Output the (X, Y) coordinate of the center of the cell containing the given text.  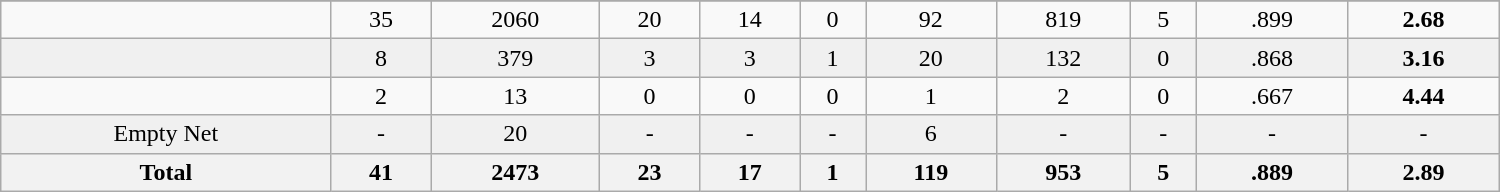
4.44 (1424, 96)
.868 (1272, 58)
92 (932, 20)
.899 (1272, 20)
17 (750, 172)
23 (650, 172)
2060 (516, 20)
3.16 (1424, 58)
6 (932, 134)
41 (381, 172)
819 (1063, 20)
2.89 (1424, 172)
.667 (1272, 96)
2473 (516, 172)
Empty Net (166, 134)
Total (166, 172)
119 (932, 172)
13 (516, 96)
953 (1063, 172)
14 (750, 20)
132 (1063, 58)
35 (381, 20)
8 (381, 58)
379 (516, 58)
.889 (1272, 172)
2.68 (1424, 20)
